Extract the [X, Y] coordinate from the center of the cell holding the provided text.  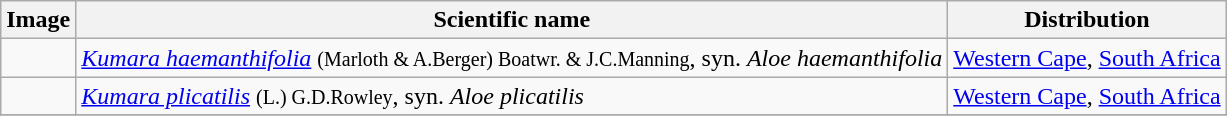
Kumara haemanthifolia (Marloth & A.Berger) Boatwr. & J.C.Manning, syn. Aloe haemanthifolia [512, 58]
Distribution [1087, 20]
Kumara plicatilis (L.) G.D.Rowley, syn. Aloe plicatilis [512, 96]
Scientific name [512, 20]
Image [38, 20]
